Output the [X, Y] coordinate of the center of the cell containing the given text.  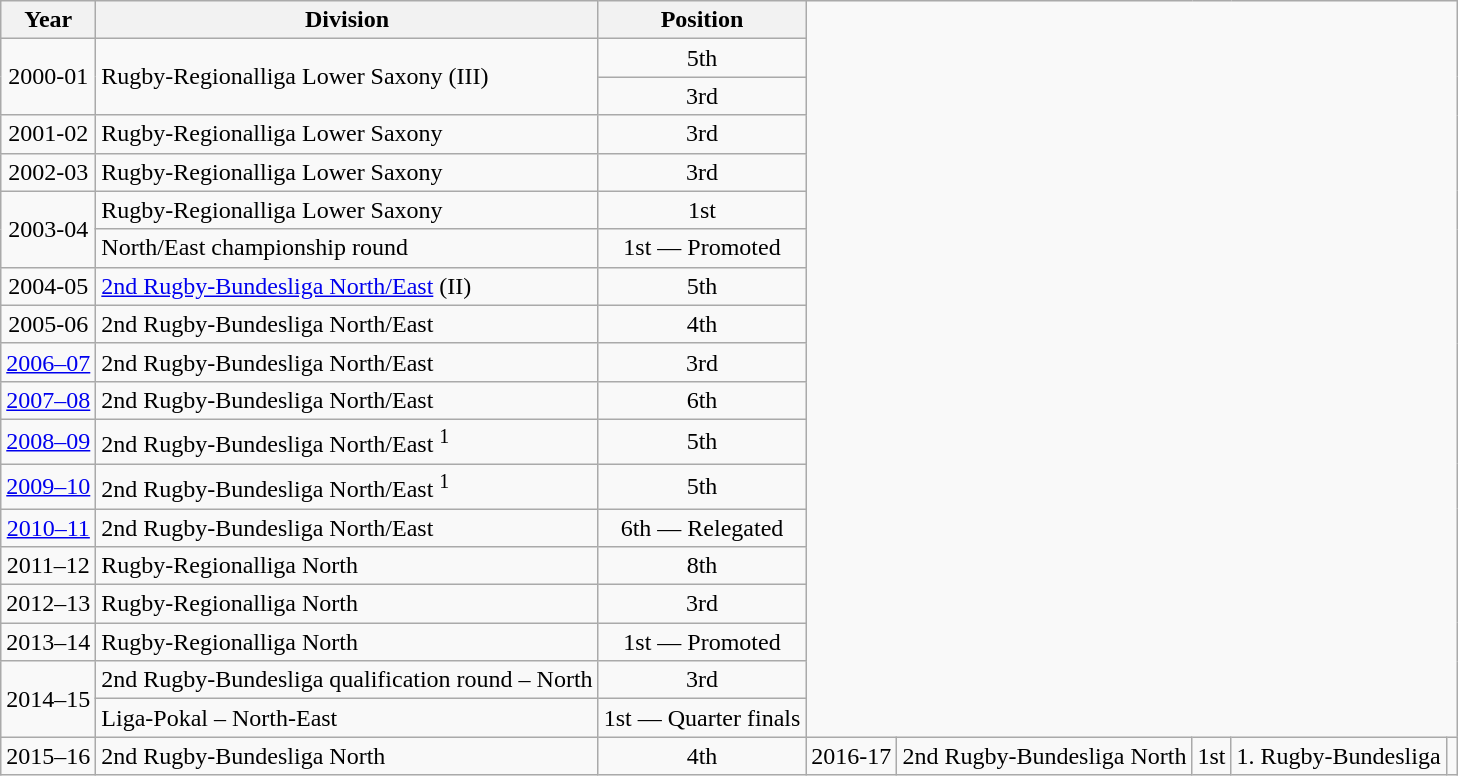
8th [702, 566]
Division [347, 20]
2005-06 [48, 324]
6th [702, 400]
2016-17 [852, 756]
2006–07 [48, 362]
2003-04 [48, 229]
2000-01 [48, 77]
Liga-Pokal – North-East [347, 718]
2009–10 [48, 486]
6th — Relegated [702, 528]
1st — Quarter finals [702, 718]
2007–08 [48, 400]
Position [702, 20]
2nd Rugby-Bundesliga North/East (II) [347, 286]
2010–11 [48, 528]
2014–15 [48, 699]
2015–16 [48, 756]
2008–09 [48, 442]
Year [48, 20]
2002-03 [48, 172]
2nd Rugby-Bundesliga qualification round – North [347, 680]
2012–13 [48, 604]
Rugby-Regionalliga Lower Saxony (III) [347, 77]
1. Rugby-Bundesliga [1338, 756]
North/East championship round [347, 248]
2013–14 [48, 642]
2004-05 [48, 286]
2001-02 [48, 134]
2011–12 [48, 566]
